Pinpoint the cell where the given text exists, returning its [X, Y] midpoint coordinate. 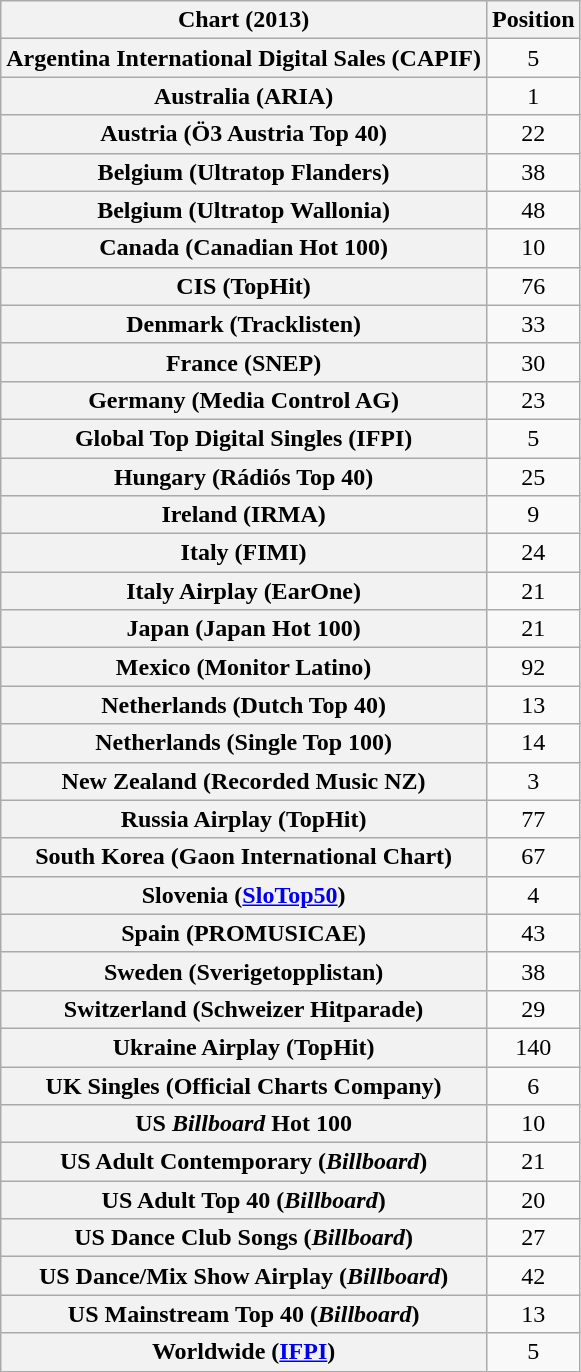
92 [533, 667]
27 [533, 1238]
New Zealand (Recorded Music NZ) [244, 781]
Russia Airplay (TopHit) [244, 819]
Spain (PROMUSICAE) [244, 933]
Argentina International Digital Sales (CAPIF) [244, 58]
Hungary (Rádiós Top 40) [244, 477]
US Adult Top 40 (Billboard) [244, 1200]
US Mainstream Top 40 (Billboard) [244, 1314]
43 [533, 933]
30 [533, 362]
Worldwide (IFPI) [244, 1352]
Belgium (Ultratop Flanders) [244, 172]
Switzerland (Schweizer Hitparade) [244, 1009]
South Korea (Gaon International Chart) [244, 857]
Chart (2013) [244, 20]
9 [533, 515]
20 [533, 1200]
Global Top Digital Singles (IFPI) [244, 438]
France (SNEP) [244, 362]
77 [533, 819]
Italy Airplay (EarOne) [244, 591]
76 [533, 286]
29 [533, 1009]
4 [533, 895]
US Billboard Hot 100 [244, 1124]
Austria (Ö3 Austria Top 40) [244, 134]
Netherlands (Single Top 100) [244, 743]
CIS (TopHit) [244, 286]
Position [533, 20]
140 [533, 1047]
Canada (Canadian Hot 100) [244, 248]
US Dance Club Songs (Billboard) [244, 1238]
Slovenia (SloTop50) [244, 895]
US Dance/Mix Show Airplay (Billboard) [244, 1276]
Australia (ARIA) [244, 96]
67 [533, 857]
48 [533, 210]
Sweden (Sverigetopplistan) [244, 971]
1 [533, 96]
Netherlands (Dutch Top 40) [244, 705]
Belgium (Ultratop Wallonia) [244, 210]
UK Singles (Official Charts Company) [244, 1085]
Ireland (IRMA) [244, 515]
24 [533, 553]
Italy (FIMI) [244, 553]
42 [533, 1276]
Mexico (Monitor Latino) [244, 667]
3 [533, 781]
Ukraine Airplay (TopHit) [244, 1047]
14 [533, 743]
US Adult Contemporary (Billboard) [244, 1162]
Denmark (Tracklisten) [244, 324]
6 [533, 1085]
25 [533, 477]
Japan (Japan Hot 100) [244, 629]
33 [533, 324]
23 [533, 400]
22 [533, 134]
Germany (Media Control AG) [244, 400]
